Find where the given text appears and provide that cell's center as (X, Y) coordinate. 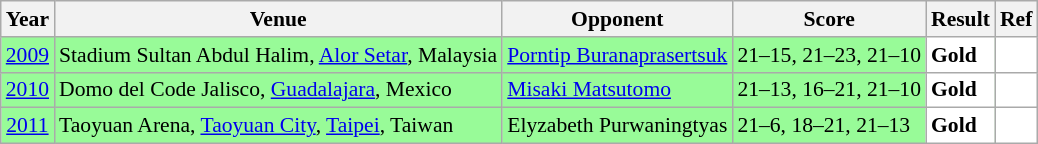
Misaki Matsutomo (617, 90)
Taoyuan Arena, Taoyuan City, Taipei, Taiwan (278, 126)
Venue (278, 19)
2010 (28, 90)
Ref (1016, 19)
Opponent (617, 19)
21–6, 18–21, 21–13 (829, 126)
Domo del Code Jalisco, Guadalajara, Mexico (278, 90)
Porntip Buranaprasertsuk (617, 55)
21–13, 16–21, 21–10 (829, 90)
Stadium Sultan Abdul Halim, Alor Setar, Malaysia (278, 55)
2009 (28, 55)
Elyzabeth Purwaningtyas (617, 126)
Score (829, 19)
21–15, 21–23, 21–10 (829, 55)
2011 (28, 126)
Result (960, 19)
Year (28, 19)
